Search for the cell housing the specified text and yield its [X, Y] center coordinate. 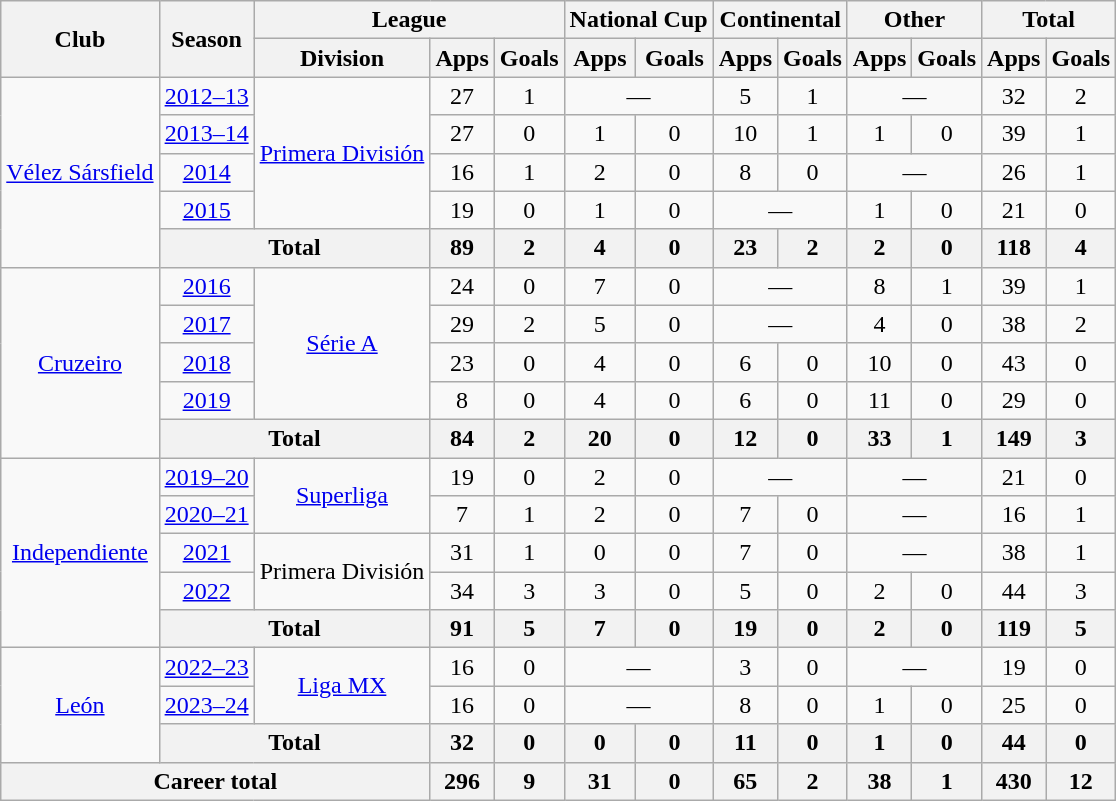
2020–21 [206, 515]
2017 [206, 324]
Liga MX [342, 686]
2022 [206, 591]
Division [342, 58]
33 [879, 438]
2014 [206, 172]
91 [462, 629]
Continental [780, 20]
Cruzeiro [80, 362]
430 [1014, 781]
Independiente [80, 553]
Superliga [342, 496]
Other [914, 20]
43 [1014, 362]
League [409, 20]
26 [1014, 172]
149 [1014, 438]
2013–14 [206, 134]
Career total [216, 781]
89 [462, 248]
Club [80, 39]
2021 [206, 553]
9 [529, 781]
118 [1014, 248]
2012–13 [206, 96]
2019–20 [206, 477]
25 [1014, 705]
2019 [206, 400]
84 [462, 438]
2022–23 [206, 667]
296 [462, 781]
Season [206, 39]
20 [600, 438]
2015 [206, 210]
34 [462, 591]
2023–24 [206, 705]
119 [1014, 629]
2018 [206, 362]
Vélez Sársfield [80, 172]
Série A [342, 343]
National Cup [638, 20]
2016 [206, 286]
65 [745, 781]
León [80, 705]
24 [462, 286]
